Determine the [x, y] coordinate at the center of the cell enclosing the given text.  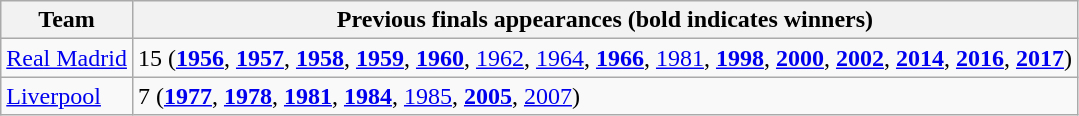
Previous finals appearances (bold indicates winners) [604, 20]
Real Madrid [67, 58]
15 (1956, 1957, 1958, 1959, 1960, 1962, 1964, 1966, 1981, 1998, 2000, 2002, 2014, 2016, 2017) [604, 58]
Team [67, 20]
7 (1977, 1978, 1981, 1984, 1985, 2005, 2007) [604, 96]
Liverpool [67, 96]
